Locate the cell with the specified text and output its [x, y] center coordinate. 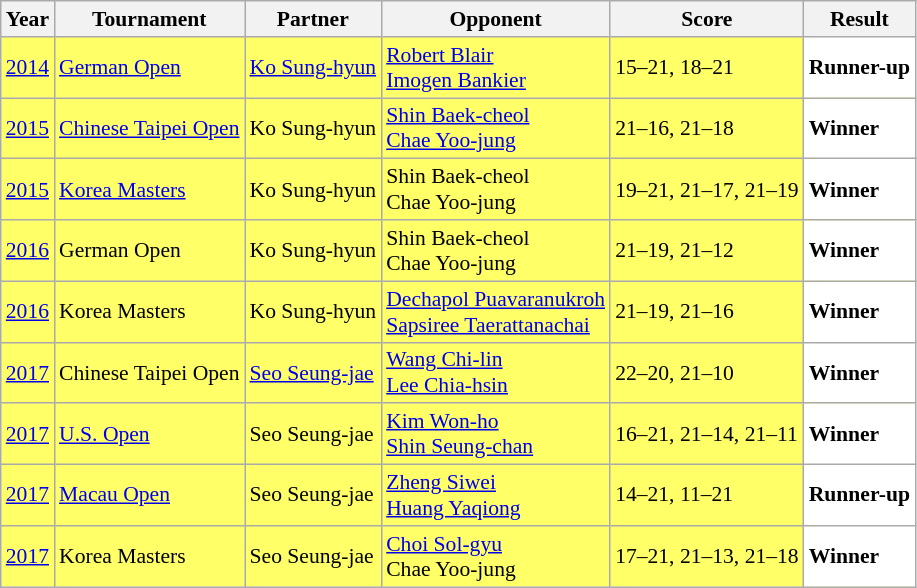
Choi Sol-gyu Chae Yoo-jung [496, 556]
Dechapol Puavaranukroh Sapsiree Taerattanachai [496, 312]
16–21, 21–14, 21–11 [707, 434]
Score [707, 19]
22–20, 21–10 [707, 372]
Macau Open [149, 496]
21–19, 21–12 [707, 250]
17–21, 21–13, 21–18 [707, 556]
Wang Chi-lin Lee Chia-hsin [496, 372]
Year [28, 19]
15–21, 18–21 [707, 68]
19–21, 21–17, 21–19 [707, 190]
Robert Blair Imogen Bankier [496, 68]
Kim Won-ho Shin Seung-chan [496, 434]
Partner [312, 19]
Tournament [149, 19]
2014 [28, 68]
Result [860, 19]
21–16, 21–18 [707, 128]
Zheng Siwei Huang Yaqiong [496, 496]
14–21, 11–21 [707, 496]
21–19, 21–16 [707, 312]
U.S. Open [149, 434]
Opponent [496, 19]
